Return the [X, Y] coordinate for the center point of the cell that contains the specified text.  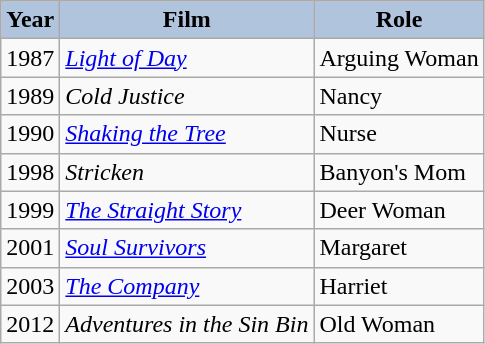
Margaret [399, 248]
Deer Woman [399, 210]
Stricken [187, 172]
Harriet [399, 286]
1999 [30, 210]
1990 [30, 134]
Shaking the Tree [187, 134]
1989 [30, 96]
Cold Justice [187, 96]
Soul Survivors [187, 248]
1987 [30, 58]
Light of Day [187, 58]
Nurse [399, 134]
The Company [187, 286]
2003 [30, 286]
The Straight Story [187, 210]
1998 [30, 172]
Role [399, 20]
Film [187, 20]
2001 [30, 248]
Arguing Woman [399, 58]
Nancy [399, 96]
Banyon's Mom [399, 172]
Year [30, 20]
Adventures in the Sin Bin [187, 324]
2012 [30, 324]
Old Woman [399, 324]
